Identify which cell holds the provided text, then report its (X, Y) central coordinate. 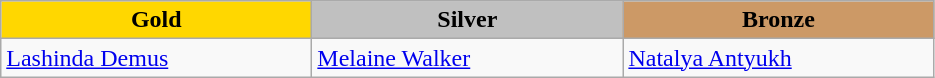
Lashinda Demus (156, 58)
Silver (468, 20)
Gold (156, 20)
Natalya Antyukh (778, 58)
Bronze (778, 20)
Melaine Walker (468, 58)
